Search for the cell housing the specified text and yield its (X, Y) center coordinate. 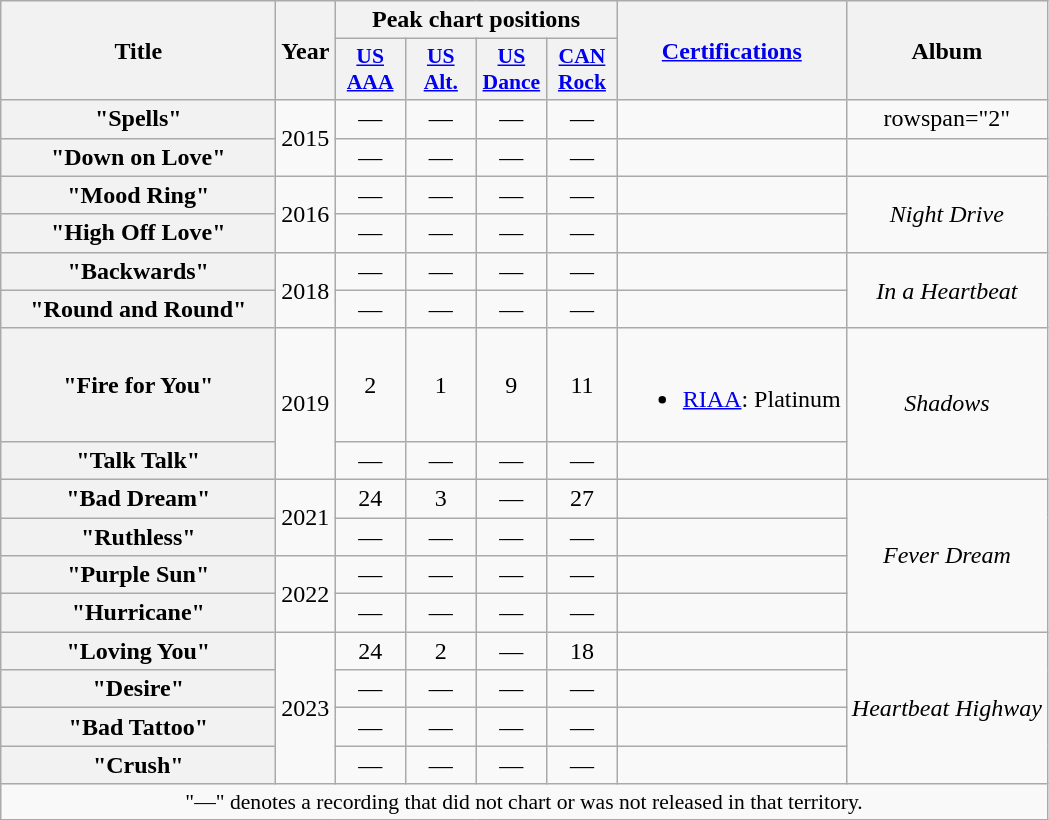
Heartbeat Highway (946, 708)
"Talk Talk" (138, 460)
2023 (306, 708)
"Bad Tattoo" (138, 727)
"High Off Love" (138, 233)
In a Heartbeat (946, 290)
"Purple Sun" (138, 575)
CANRock (582, 70)
2019 (306, 404)
Year (306, 50)
Shadows (946, 404)
Album (946, 50)
11 (582, 384)
"Mood Ring" (138, 195)
"Round and Round" (138, 309)
"Down on Love" (138, 157)
Title (138, 50)
"Fire for You" (138, 384)
"Ruthless" (138, 537)
18 (582, 651)
"Backwards" (138, 271)
RIAA: Platinum (732, 384)
"Loving You" (138, 651)
2021 (306, 517)
2016 (306, 214)
"Bad Dream" (138, 498)
27 (582, 498)
Night Drive (946, 214)
rowspan="2" (946, 119)
USDance (512, 70)
Certifications (732, 50)
"—" denotes a recording that did not chart or was not released in that territory. (524, 802)
2015 (306, 138)
1 (440, 384)
2018 (306, 290)
"Desire" (138, 689)
9 (512, 384)
Fever Dream (946, 555)
"Spells" (138, 119)
USAAA (370, 70)
Peak chart positions (476, 20)
"Hurricane" (138, 613)
USAlt. (440, 70)
3 (440, 498)
"Crush" (138, 765)
2022 (306, 594)
